Locate the cell with the specified text and output its (x, y) center coordinate. 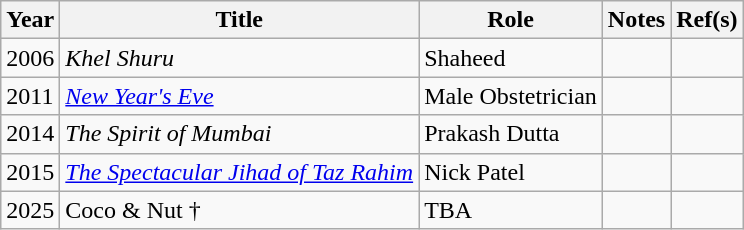
Khel Shuru (240, 58)
Male Obstetrician (511, 96)
Shaheed (511, 58)
Prakash Dutta (511, 134)
Ref(s) (707, 20)
The Spectacular Jihad of Taz Rahim (240, 172)
Coco & Nut † (240, 210)
TBA (511, 210)
Title (240, 20)
2015 (30, 172)
Notes (636, 20)
Year (30, 20)
The Spirit of Mumbai (240, 134)
New Year's Eve (240, 96)
Role (511, 20)
2006 (30, 58)
2014 (30, 134)
Nick Patel (511, 172)
2025 (30, 210)
2011 (30, 96)
